Output the (X, Y) coordinate of the center of the cell containing the given text.  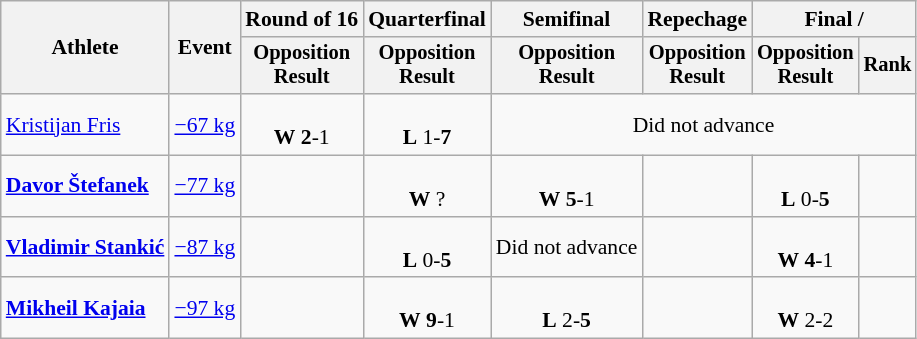
W ? (427, 186)
W 9-1 (427, 308)
Rank (888, 66)
L 1-7 (427, 124)
Semifinal (567, 19)
W 2-2 (806, 308)
Kristijan Fris (86, 124)
W 4-1 (806, 248)
−77 kg (204, 186)
−67 kg (204, 124)
Final / (834, 19)
Mikheil Kajaia (86, 308)
−97 kg (204, 308)
L 2-5 (567, 308)
W 2-1 (302, 124)
Round of 16 (302, 19)
Quarterfinal (427, 19)
Repechage (697, 19)
Vladimir Stankić (86, 248)
Event (204, 48)
Athlete (86, 48)
W 5-1 (567, 186)
Davor Štefanek (86, 186)
−87 kg (204, 248)
